Output the (X, Y) coordinate of the center of the cell containing the given text.  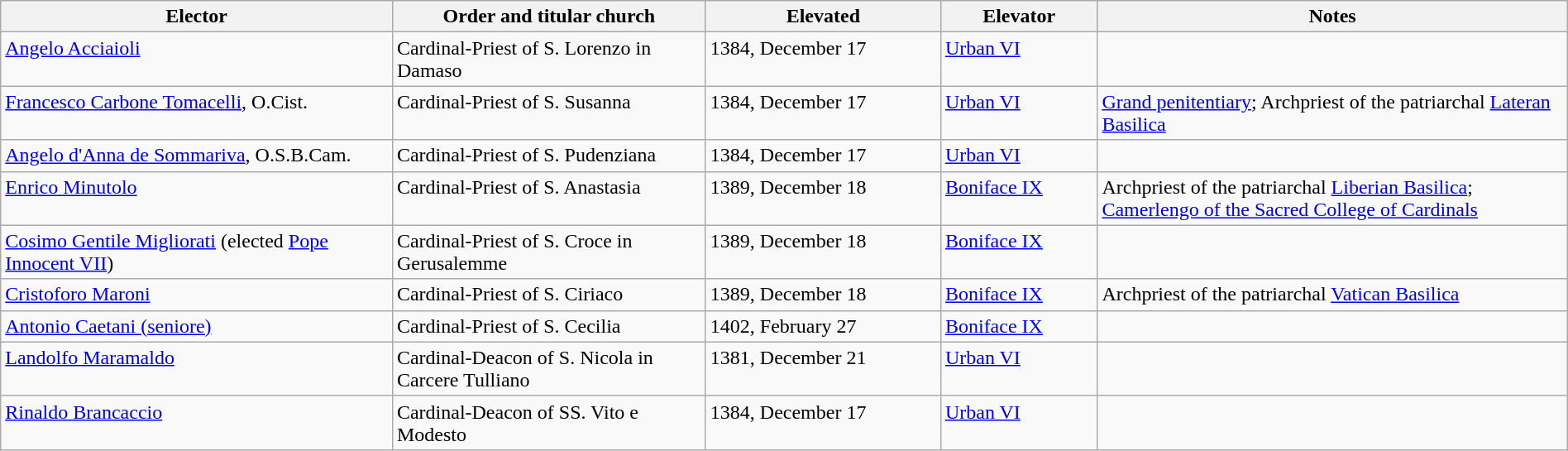
Cardinal-Priest of S. Susanna (549, 113)
Notes (1332, 17)
Elector (197, 17)
1402, February 27 (823, 326)
Order and titular church (549, 17)
Cardinal-Deacon of SS. Vito e Modesto (549, 422)
Francesco Carbone Tomacelli, O.Cist. (197, 113)
Cardinal-Priest of S. Anastasia (549, 199)
Angelo d'Anna de Sommariva, O.S.B.Cam. (197, 156)
Elevated (823, 17)
Cosimo Gentile Migliorati (elected Pope Innocent VII) (197, 252)
Angelo Acciaioli (197, 60)
Grand penitentiary; Archpriest of the patriarchal Lateran Basilica (1332, 113)
Cardinal-Priest of S. Lorenzo in Damaso (549, 60)
Antonio Caetani (seniore) (197, 326)
Cardinal-Priest of S. Ciriaco (549, 295)
Archpriest of the patriarchal Vatican Basilica (1332, 295)
Landolfo Maramaldo (197, 369)
Cardinal-Priest of S. Cecilia (549, 326)
Archpriest of the patriarchal Liberian Basilica; Camerlengo of the Sacred College of Cardinals (1332, 199)
Cristoforo Maroni (197, 295)
Enrico Minutolo (197, 199)
Rinaldo Brancaccio (197, 422)
1381, December 21 (823, 369)
Elevator (1019, 17)
Cardinal-Priest of S. Pudenziana (549, 156)
Cardinal-Deacon of S. Nicola in Carcere Tulliano (549, 369)
Cardinal-Priest of S. Croce in Gerusalemme (549, 252)
